Return (X, Y) of the center of cell containing provided text 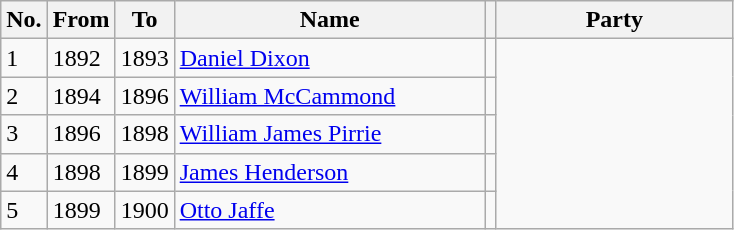
3 (24, 134)
4 (24, 172)
To (144, 20)
Name (330, 20)
James Henderson (330, 172)
Daniel Dixon (330, 58)
5 (24, 210)
No. (24, 20)
Otto Jaffe (330, 210)
1893 (144, 58)
From (81, 20)
William McCammond (330, 96)
2 (24, 96)
Party (614, 20)
1894 (81, 96)
1900 (144, 210)
1 (24, 58)
William James Pirrie (330, 134)
1892 (81, 58)
